Search for the cell housing the specified text and yield its [x, y] center coordinate. 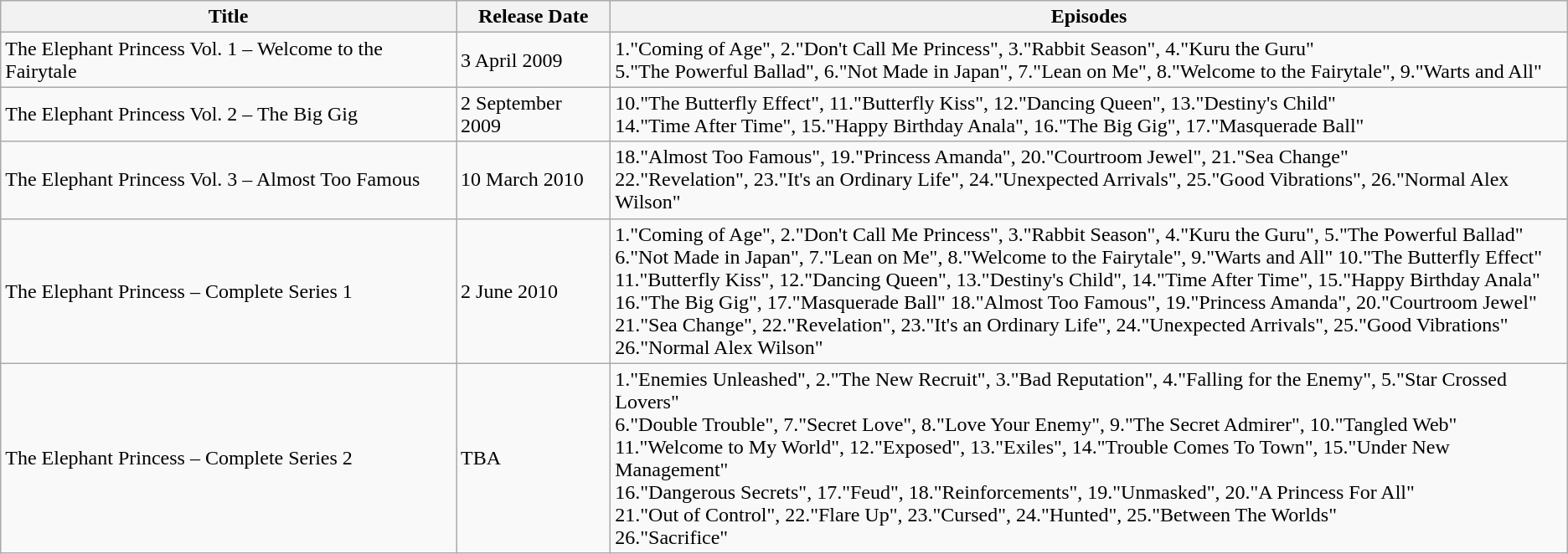
The Elephant Princess – Complete Series 1 [229, 291]
2 September 2009 [534, 114]
Release Date [534, 17]
The Elephant Princess – Complete Series 2 [229, 459]
Episodes [1089, 17]
10 March 2010 [534, 180]
The Elephant Princess Vol. 2 – The Big Gig [229, 114]
The Elephant Princess Vol. 3 – Almost Too Famous [229, 180]
3 April 2009 [534, 60]
TBA [534, 459]
2 June 2010 [534, 291]
Title [229, 17]
The Elephant Princess Vol. 1 – Welcome to the Fairytale [229, 60]
